Provide the [x, y] coordinate of the cell's center where the given text is located.  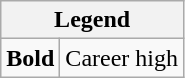
Legend [92, 20]
Bold [30, 58]
Career high [122, 58]
